Provide the (x, y) coordinate of the cell's center where the given text is located.  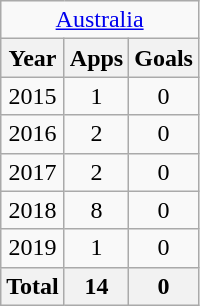
Total (33, 286)
2018 (33, 210)
2016 (33, 134)
2015 (33, 96)
8 (96, 210)
Apps (96, 58)
Australia (100, 20)
14 (96, 286)
2019 (33, 248)
Goals (164, 58)
Year (33, 58)
2017 (33, 172)
